For the text-containing cell, return its midpoint in (x, y) coordinate format. 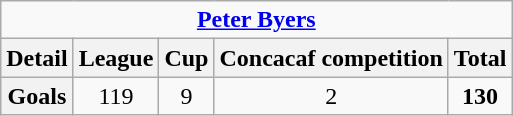
130 (480, 96)
League (116, 58)
Detail (37, 58)
9 (186, 96)
2 (331, 96)
Goals (37, 96)
Total (480, 58)
119 (116, 96)
Cup (186, 58)
Peter Byers (256, 20)
Concacaf competition (331, 58)
